Return the (x, y) coordinate for the center point of the cell that contains the specified text.  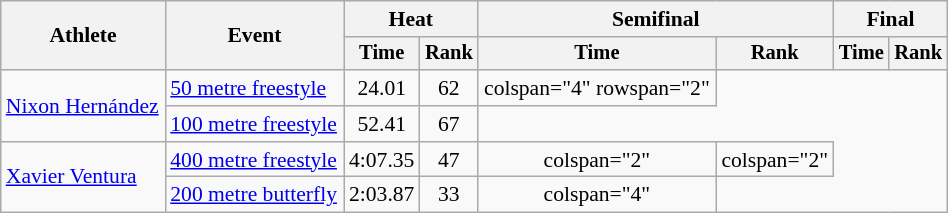
Nixon Hernández (83, 106)
62 (449, 88)
33 (449, 195)
47 (449, 160)
Final (891, 19)
Event (254, 36)
2:03.87 (382, 195)
Xavier Ventura (83, 178)
52.41 (382, 124)
colspan="4" (597, 195)
colspan="4" rowspan="2" (597, 88)
24.01 (382, 88)
Semifinal (656, 19)
4:07.35 (382, 160)
50 metre freestyle (254, 88)
Heat (411, 19)
Athlete (83, 36)
100 metre freestyle (254, 124)
67 (449, 124)
400 metre freestyle (254, 160)
200 metre butterfly (254, 195)
